From the cell containing the given text, extract its center point as (X, Y) coordinate. 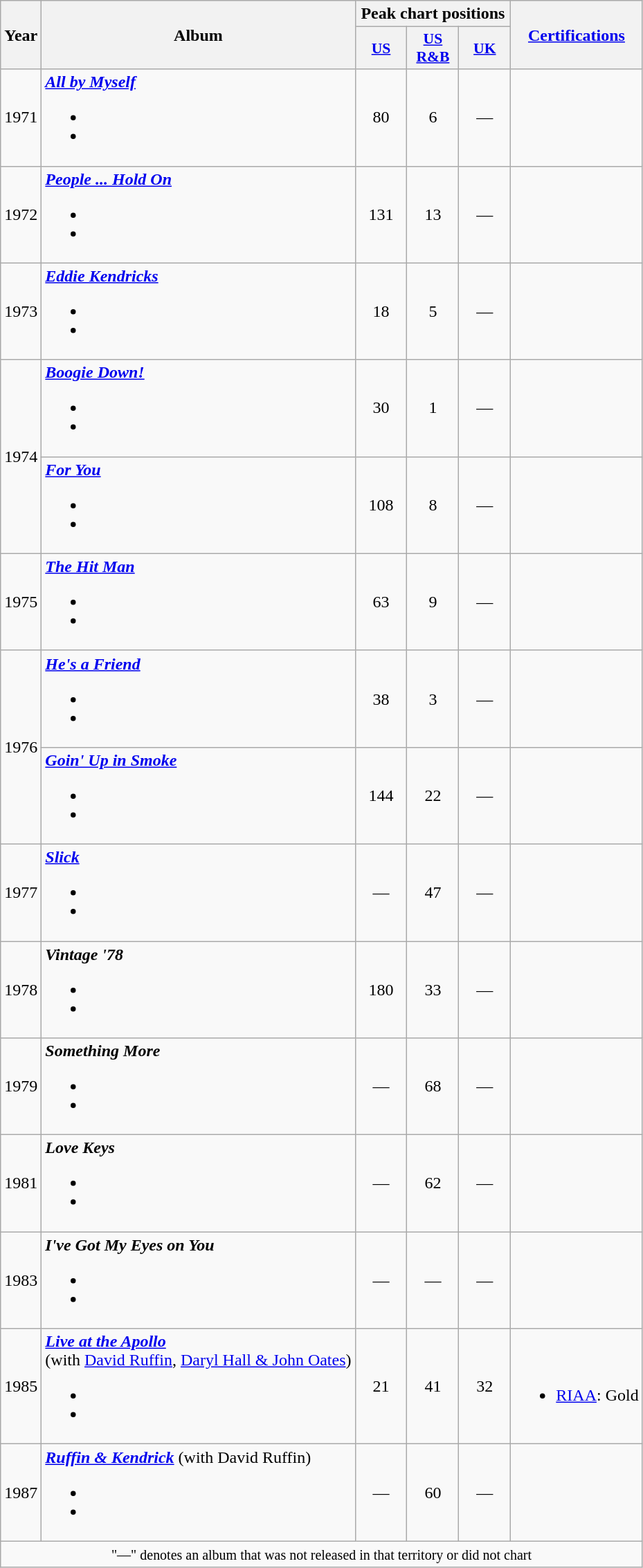
18 (381, 311)
1 (433, 408)
UK (484, 48)
The Hit Man (198, 602)
He's a Friend (198, 699)
62 (433, 1183)
All by Myself (198, 118)
1979 (21, 1087)
13 (433, 214)
22 (433, 795)
Goin' Up in Smoke (198, 795)
"—" denotes an album that was not released in that territory or did not chart (321, 1554)
Live at the Apollo (with David Ruffin, Daryl Hall & John Oates) (198, 1386)
1971 (21, 118)
Love Keys (198, 1183)
131 (381, 214)
Something More (198, 1087)
People ... Hold On (198, 214)
US R&B (433, 48)
63 (381, 602)
1975 (21, 602)
1974 (21, 456)
1987 (21, 1493)
RIAA: Gold (577, 1386)
9 (433, 602)
1976 (21, 747)
1981 (21, 1183)
3 (433, 699)
US (381, 48)
60 (433, 1493)
Vintage '78 (198, 989)
1977 (21, 892)
Slick (198, 892)
Peak chart positions (433, 14)
1973 (21, 311)
30 (381, 408)
5 (433, 311)
180 (381, 989)
Ruffin & Kendrick (with David Ruffin) (198, 1493)
I've Got My Eyes on You (198, 1280)
Year (21, 35)
1983 (21, 1280)
41 (433, 1386)
33 (433, 989)
21 (381, 1386)
1985 (21, 1386)
6 (433, 118)
Album (198, 35)
Eddie Kendricks (198, 311)
80 (381, 118)
38 (381, 699)
8 (433, 505)
1978 (21, 989)
144 (381, 795)
Boogie Down! (198, 408)
108 (381, 505)
For You (198, 505)
68 (433, 1087)
32 (484, 1386)
1972 (21, 214)
47 (433, 892)
Certifications (577, 35)
